Return the [x, y] coordinate for the center point of the cell that contains the specified text.  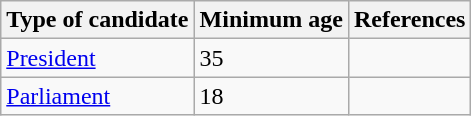
18 [271, 96]
Parliament [98, 96]
Type of candidate [98, 20]
35 [271, 58]
References [410, 20]
President [98, 58]
Minimum age [271, 20]
